Identify which cell holds the provided text, then report its (x, y) central coordinate. 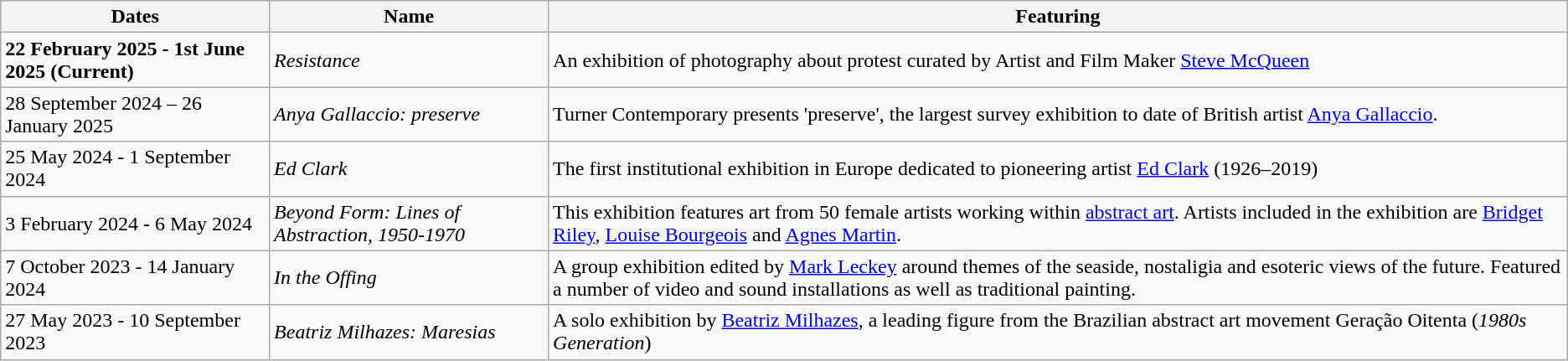
28 September 2024 – 26 January 2025 (136, 114)
Anya Gallaccio: preserve (409, 114)
Resistance (409, 60)
Featuring (1059, 17)
27 May 2023 - 10 September 2023 (136, 332)
In the Offing (409, 278)
Ed Clark (409, 169)
The first institutional exhibition in Europe dedicated to pioneering artist Ed Clark (1926–2019) (1059, 169)
22 February 2025 - 1st June 2025 (Current) (136, 60)
3 February 2024 - 6 May 2024 (136, 223)
An exhibition of photography about protest curated by Artist and Film Maker Steve McQueen (1059, 60)
A solo exhibition by Beatriz Milhazes, a leading figure from the Brazilian abstract art movement Geração Oitenta (1980s Generation) (1059, 332)
Turner Contemporary presents 'preserve', the largest survey exhibition to date of British artist Anya Gallaccio. (1059, 114)
Beatriz Milhazes: Maresias (409, 332)
Dates (136, 17)
7 October 2023 - 14 January 2024 (136, 278)
25 May 2024 - 1 September 2024 (136, 169)
Name (409, 17)
Beyond Form: Lines of Abstraction, 1950-1970 (409, 223)
